Identify which cell holds the provided text, then report its [X, Y] central coordinate. 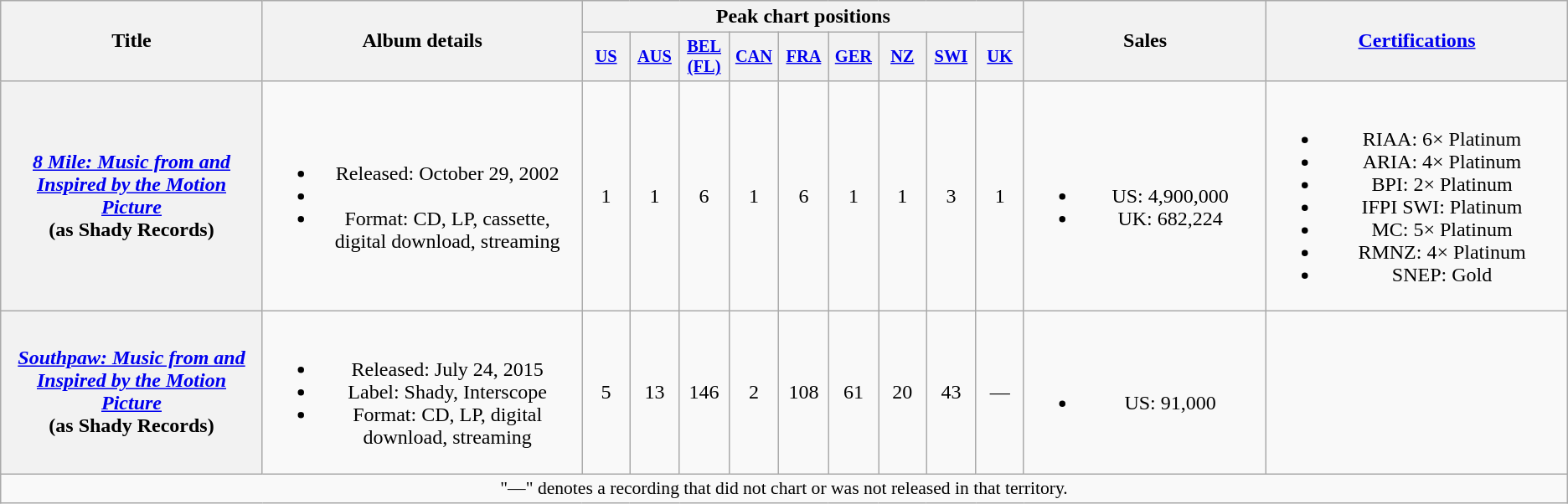
Released: July 24, 2015Label: Shady, InterscopeFormat: CD, LP, digital download, streaming [422, 393]
"—" denotes a recording that did not chart or was not released in that territory. [784, 489]
US [606, 57]
8 Mile: Music from and Inspired by the Motion Picture(as Shady Records) [132, 196]
NZ [903, 57]
13 [655, 393]
Peak chart positions [802, 17]
2 [754, 393]
108 [804, 393]
Southpaw: Music from and Inspired by the Motion Picture(as Shady Records) [132, 393]
43 [952, 393]
BEL(FL) [704, 57]
5 [606, 393]
Album details [422, 41]
SWI [952, 57]
US: 4,900,000UK: 682,224 [1144, 196]
AUS [655, 57]
20 [903, 393]
FRA [804, 57]
UK [1000, 57]
Released: October 29, 2002Format: CD, LP, cassette, digital download, streaming [422, 196]
US: 91,000 [1144, 393]
RIAA: 6× PlatinumARIA: 4× PlatinumBPI: 2× PlatinumIFPI SWI: PlatinumMC: 5× PlatinumRMNZ: 4× PlatinumSNEP: Gold [1417, 196]
146 [704, 393]
GER [854, 57]
— [1000, 393]
3 [952, 196]
61 [854, 393]
Title [132, 41]
Sales [1144, 41]
Certifications [1417, 41]
CAN [754, 57]
